Return (X, Y) of the center of cell containing provided text 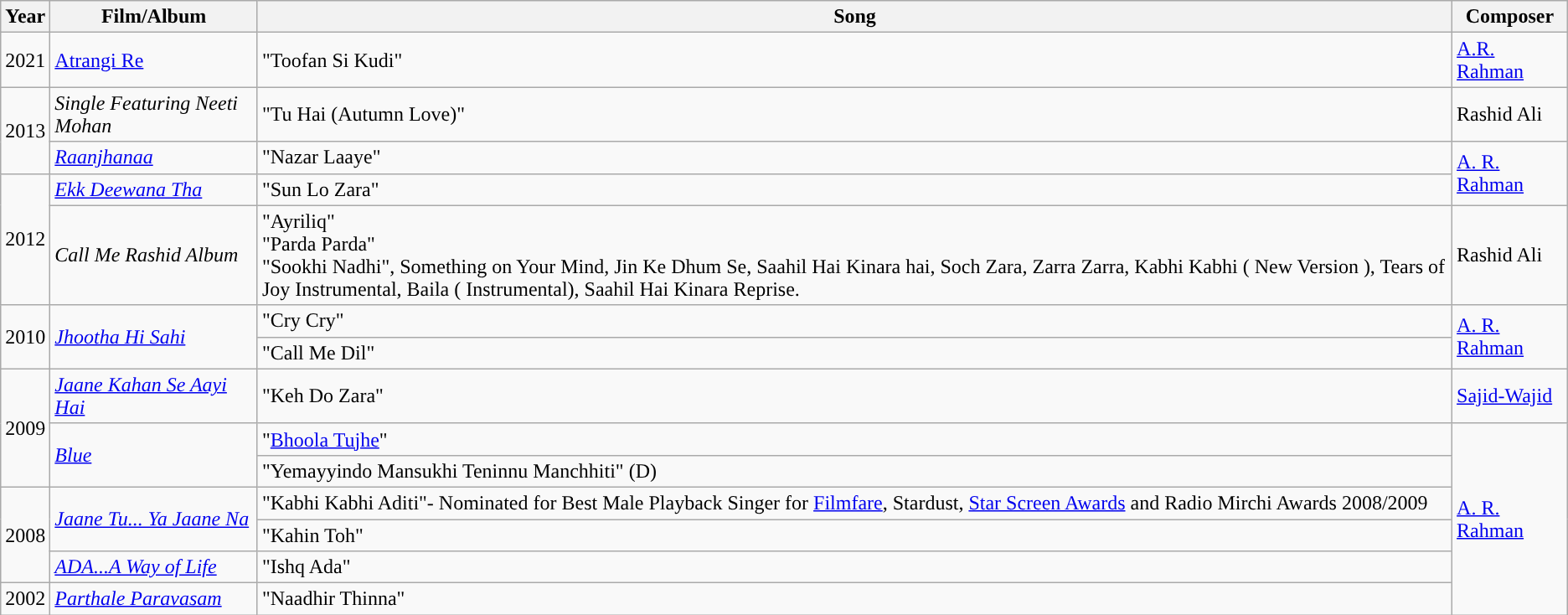
2002 (25, 599)
Sajid-Wajid (1510, 395)
"Ishq Ada" (854, 567)
Song (854, 17)
Parthale Paravasam (154, 599)
"Keh Do Zara" (854, 395)
Raanjhanaa (154, 158)
2009 (25, 427)
Ekk Deewana Tha (154, 189)
"Call Me Dil" (854, 353)
Atrangi Re (154, 60)
2010 (25, 337)
"Yemayyindo Mansukhi Teninnu Manchhiti" (D) (854, 471)
2012 (25, 240)
2013 (25, 131)
2021 (25, 60)
"Nazar Laaye" (854, 158)
"Tu Hai (Autumn Love)" (854, 114)
"Sun Lo Zara" (854, 189)
Composer (1510, 17)
Film/Album (154, 17)
Single Featuring Neeti Mohan (154, 114)
"Bhoola Tujhe" (854, 439)
"Kabhi Kabhi Aditi"- Nominated for Best Male Playback Singer for Filmfare, Stardust, Star Screen Awards and Radio Mirchi Awards 2008/2009 (854, 503)
Call Me Rashid Album (154, 255)
Blue (154, 455)
"Toofan Si Kudi" (854, 60)
2008 (25, 535)
ADA...A Way of Life (154, 567)
Year (25, 17)
"Kahin Toh" (854, 535)
Jhootha Hi Sahi (154, 337)
"Cry Cry" (854, 321)
"Naadhir Thinna" (854, 599)
Jaane Tu... Ya Jaane Na (154, 519)
A.R. Rahman (1510, 60)
Jaane Kahan Se Aayi Hai (154, 395)
